Extract the (X, Y) coordinate from the center of the cell holding the provided text.  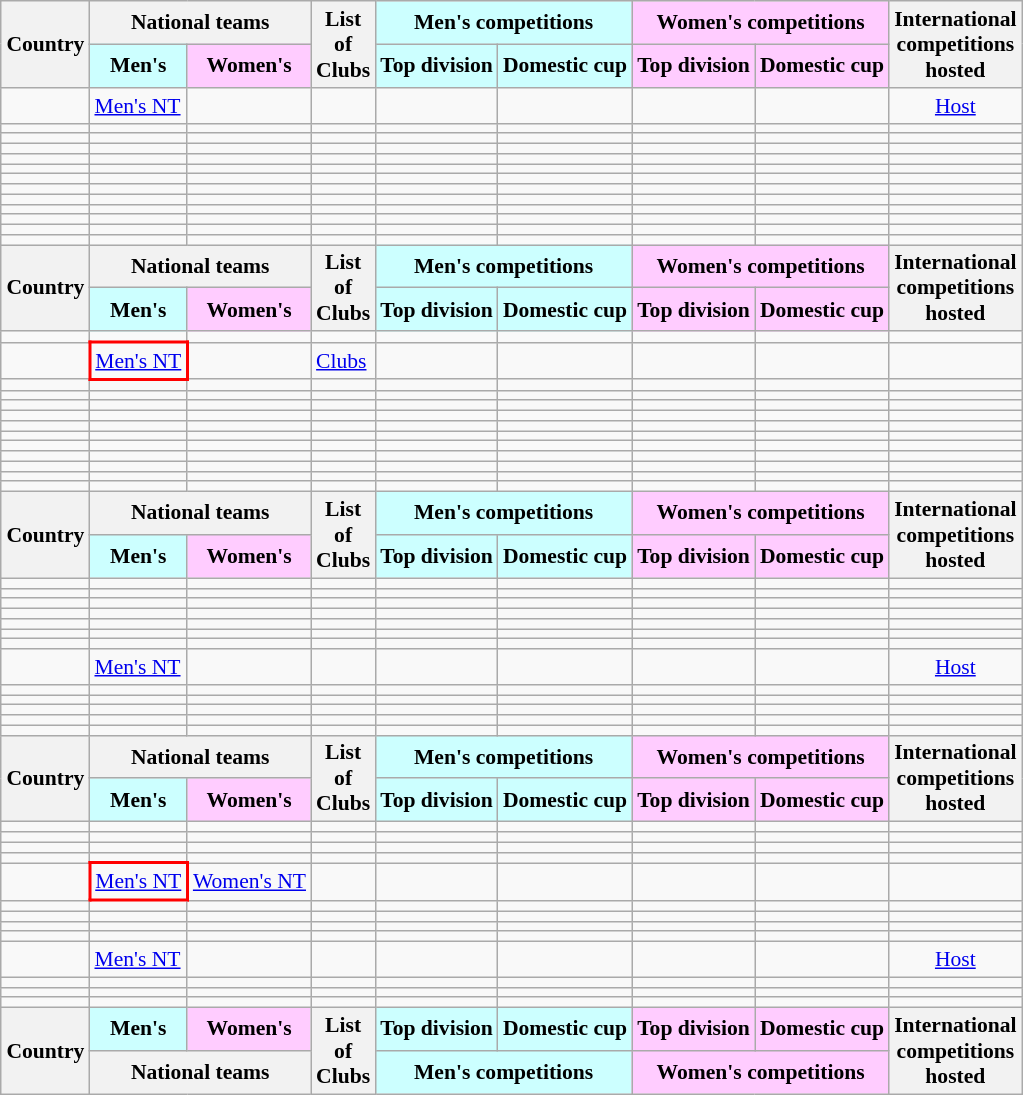
Women's NT (249, 882)
Clubs (343, 360)
